Extract the [X, Y] coordinate from the center of the cell holding the provided text.  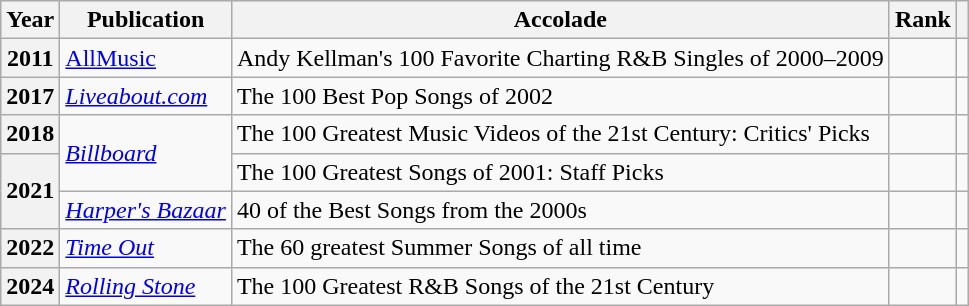
Harper's Bazaar [146, 210]
Andy Kellman's 100 Favorite Charting R&B Singles of 2000–2009 [560, 58]
The 100 Best Pop Songs of 2002 [560, 96]
The 100 Greatest R&B Songs of the 21st Century [560, 286]
Rolling Stone [146, 286]
Rank [922, 20]
Time Out [146, 248]
2018 [30, 134]
Liveabout.com [146, 96]
2011 [30, 58]
40 of the Best Songs from the 2000s [560, 210]
Year [30, 20]
2022 [30, 248]
Accolade [560, 20]
Publication [146, 20]
2017 [30, 96]
AllMusic [146, 58]
The 60 greatest Summer Songs of all time [560, 248]
The 100 Greatest Songs of 2001: Staff Picks [560, 172]
The 100 Greatest Music Videos of the 21st Century: Critics' Picks [560, 134]
2021 [30, 191]
2024 [30, 286]
Billboard [146, 153]
